Locate the cell with the specified text and output its [X, Y] center coordinate. 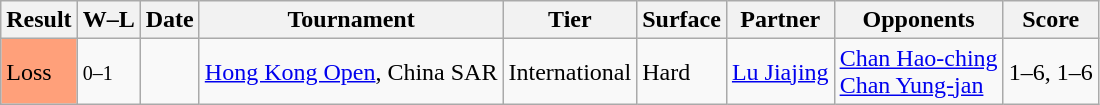
0–1 [108, 72]
W–L [108, 20]
Chan Hao-ching Chan Yung-jan [918, 72]
Surface [682, 20]
Date [170, 20]
Result [39, 20]
Partner [780, 20]
Hard [682, 72]
Tournament [351, 20]
Opponents [918, 20]
Tier [570, 20]
1–6, 1–6 [1050, 72]
International [570, 72]
Loss [39, 72]
Score [1050, 20]
Lu Jiajing [780, 72]
Hong Kong Open, China SAR [351, 72]
